Search for the cell housing the specified text and yield its [x, y] center coordinate. 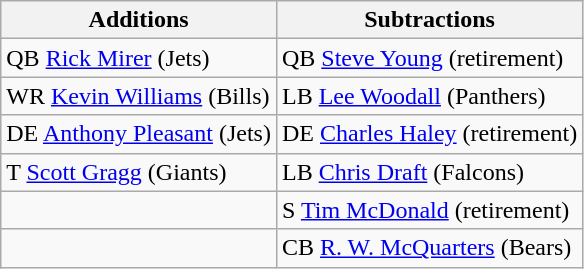
T Scott Gragg (Giants) [139, 172]
DE Charles Haley (retirement) [429, 134]
S Tim McDonald (retirement) [429, 210]
DE Anthony Pleasant (Jets) [139, 134]
QB Steve Young (retirement) [429, 58]
Subtractions [429, 20]
CB R. W. McQuarters (Bears) [429, 248]
LB Chris Draft (Falcons) [429, 172]
WR Kevin Williams (Bills) [139, 96]
QB Rick Mirer (Jets) [139, 58]
LB Lee Woodall (Panthers) [429, 96]
Additions [139, 20]
